Provide the (x, y) coordinate of the cell's center where the given text is located.  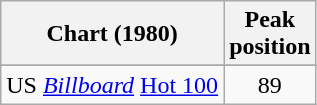
89 (270, 85)
Chart (1980) (112, 34)
US Billboard Hot 100 (112, 85)
Peakposition (270, 34)
